Pinpoint the cell where the given text exists, returning its [X, Y] midpoint coordinate. 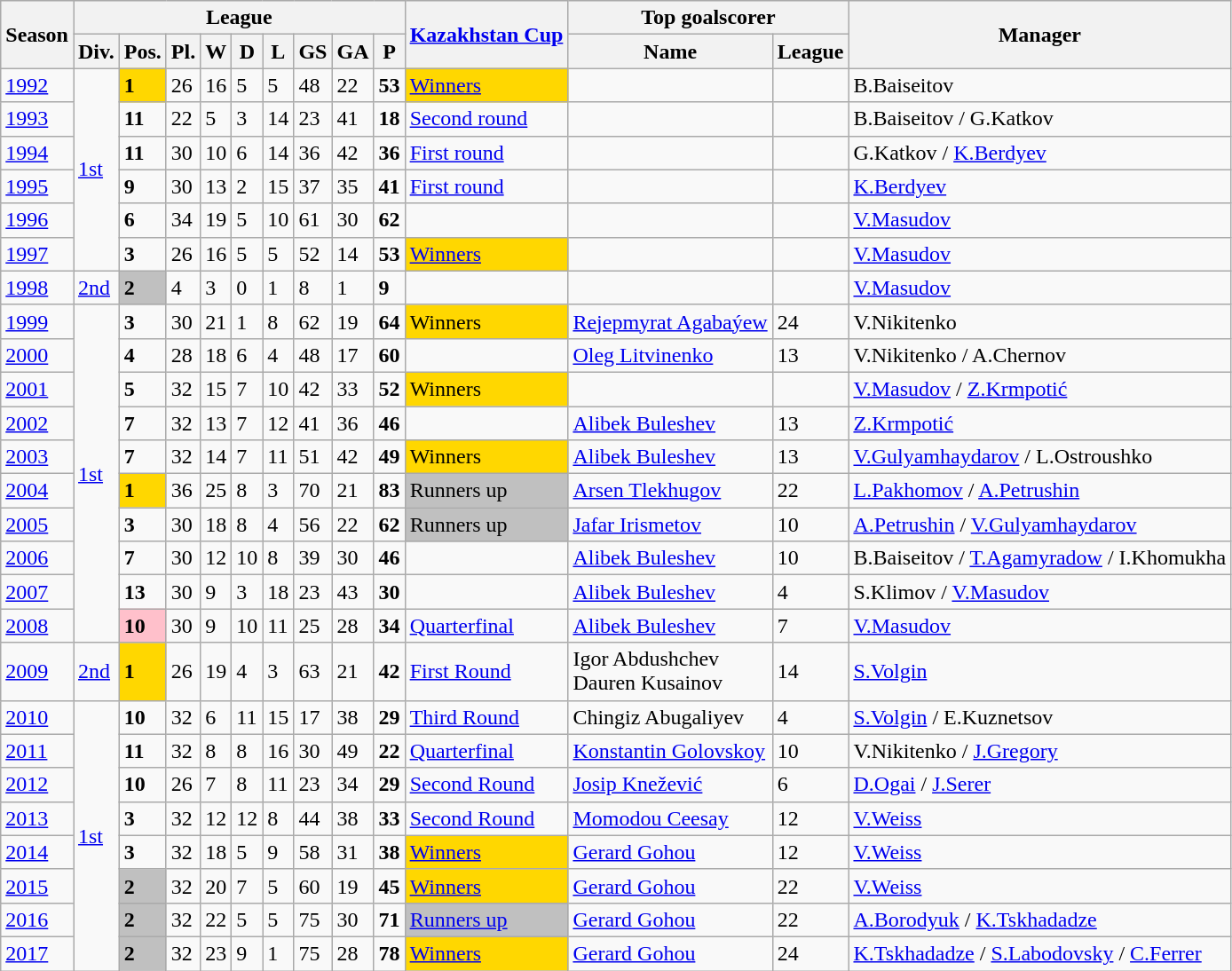
V.Nikitenko / J.Gregory [1040, 751]
1994 [37, 153]
58 [312, 852]
2008 [37, 626]
2014 [37, 852]
Pl. [183, 51]
2004 [37, 491]
78 [389, 953]
63 [312, 671]
1995 [37, 186]
1999 [37, 321]
0 [247, 288]
44 [312, 818]
1996 [37, 220]
1993 [37, 119]
Oleg Litvinenko [670, 355]
2003 [37, 457]
B.Baiseitov / T.Agamyradow / I.Khomukha [1040, 558]
2000 [37, 355]
2017 [37, 953]
Top goalscorer [708, 18]
Arsen Tlekhugov [670, 491]
71 [389, 920]
GS [312, 51]
2011 [37, 751]
Josip Knežević [670, 785]
Name [670, 51]
35 [353, 186]
2009 [37, 671]
1997 [37, 254]
Chingiz Abugaliyev [670, 717]
Season [37, 35]
Igor Abdushchev Dauren Kusainov [670, 671]
2016 [37, 920]
2002 [37, 423]
S.Klimov / V.Masudov [1040, 592]
D.Ogai / J.Serer [1040, 785]
S.Volgin [1040, 671]
83 [389, 491]
1998 [37, 288]
2012 [37, 785]
45 [389, 886]
Div. [96, 51]
A.Borodyuk / K.Tskhadadze [1040, 920]
56 [312, 525]
2005 [37, 525]
2010 [37, 717]
P [389, 51]
GA [353, 51]
64 [389, 321]
39 [312, 558]
L [279, 51]
51 [312, 457]
Momodou Ceesay [670, 818]
L.Pakhomov / A.Petrushin [1040, 491]
V.Nikitenko / A.Chernov [1040, 355]
V.Gulyamhaydarov / L.Ostroushko [1040, 457]
2001 [37, 389]
K.Berdyev [1040, 186]
W [217, 51]
Z.Krmpotić [1040, 423]
First Round [486, 671]
2006 [37, 558]
70 [312, 491]
Second round [486, 119]
Manager [1040, 35]
A.Petrushin / V.Gulyamhaydarov [1040, 525]
43 [353, 592]
Pos. [142, 51]
Third Round [486, 717]
2013 [37, 818]
K.Tskhadadze / S.Labodovsky / C.Ferrer [1040, 953]
Kazakhstan Cup [486, 35]
V.Masudov / Z.Krmpotić [1040, 389]
Konstantin Golovskoy [670, 751]
D [247, 51]
2007 [37, 592]
B.Baiseitov / G.Katkov [1040, 119]
Rejepmyrat Agabaýew [670, 321]
V.Nikitenko [1040, 321]
20 [217, 886]
37 [312, 186]
61 [312, 220]
S.Volgin / E.Kuznetsov [1040, 717]
Jafar Irismetov [670, 525]
B.Baiseitov [1040, 85]
G.Katkov / K.Berdyev [1040, 153]
1992 [37, 85]
2015 [37, 886]
31 [353, 852]
